Scan for the cell matching the given text and deliver its (x, y) coordinate at center. 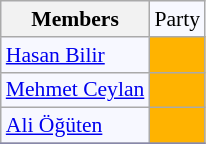
Mehmet Ceylan (76, 90)
Hasan Bilir (76, 55)
Ali Öğüten (76, 126)
Members (76, 19)
Party (177, 19)
